Extract the (x, y) coordinate from the center of the cell holding the provided text.  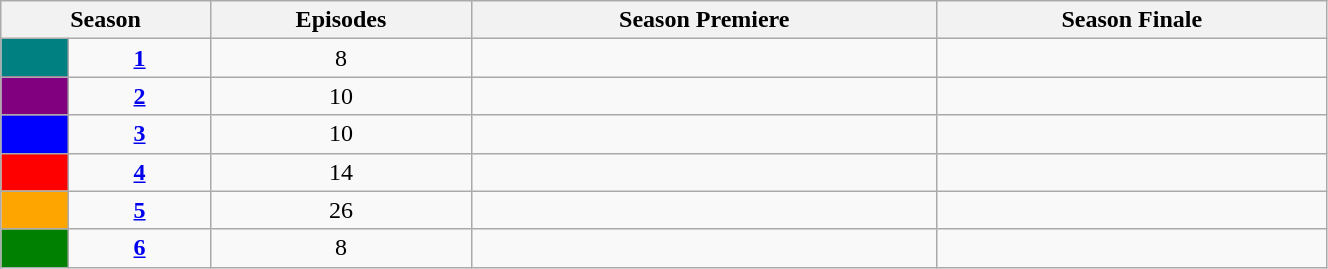
1 (140, 58)
Season (106, 20)
5 (140, 210)
14 (340, 172)
26 (340, 210)
Episodes (340, 20)
3 (140, 134)
Season Finale (1132, 20)
2 (140, 96)
4 (140, 172)
6 (140, 248)
Season Premiere (705, 20)
